For the text-containing cell, return its midpoint in [X, Y] coordinate format. 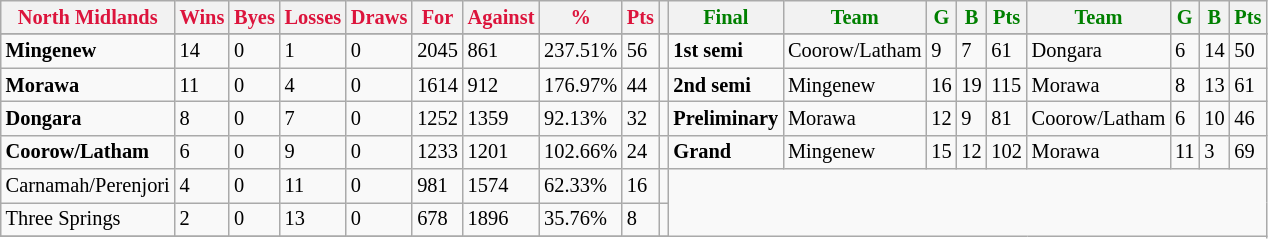
19 [971, 85]
102 [1007, 152]
1201 [502, 152]
Preliminary [726, 118]
62.33% [580, 186]
Against [502, 17]
Three Springs [88, 219]
35.76% [580, 219]
Wins [202, 17]
24 [640, 152]
1st semi [726, 51]
1614 [437, 85]
10 [1214, 118]
Byes [254, 17]
56 [640, 51]
15 [941, 152]
115 [1007, 85]
Grand [726, 152]
1359 [502, 118]
1252 [437, 118]
Losses [313, 17]
Final [726, 17]
981 [437, 186]
Carnamah/Perenjori [88, 186]
81 [1007, 118]
32 [640, 118]
Draws [379, 17]
1574 [502, 186]
2 [202, 219]
North Midlands [88, 17]
For [437, 17]
912 [502, 85]
1 [313, 51]
2045 [437, 51]
50 [1248, 51]
861 [502, 51]
678 [437, 219]
3 [1214, 152]
176.97% [580, 85]
% [580, 17]
44 [640, 85]
69 [1248, 152]
2nd semi [726, 85]
102.66% [580, 152]
1233 [437, 152]
46 [1248, 118]
237.51% [580, 51]
1896 [502, 219]
92.13% [580, 118]
